Determine the (x, y) coordinate at the center of the cell enclosing the given text.  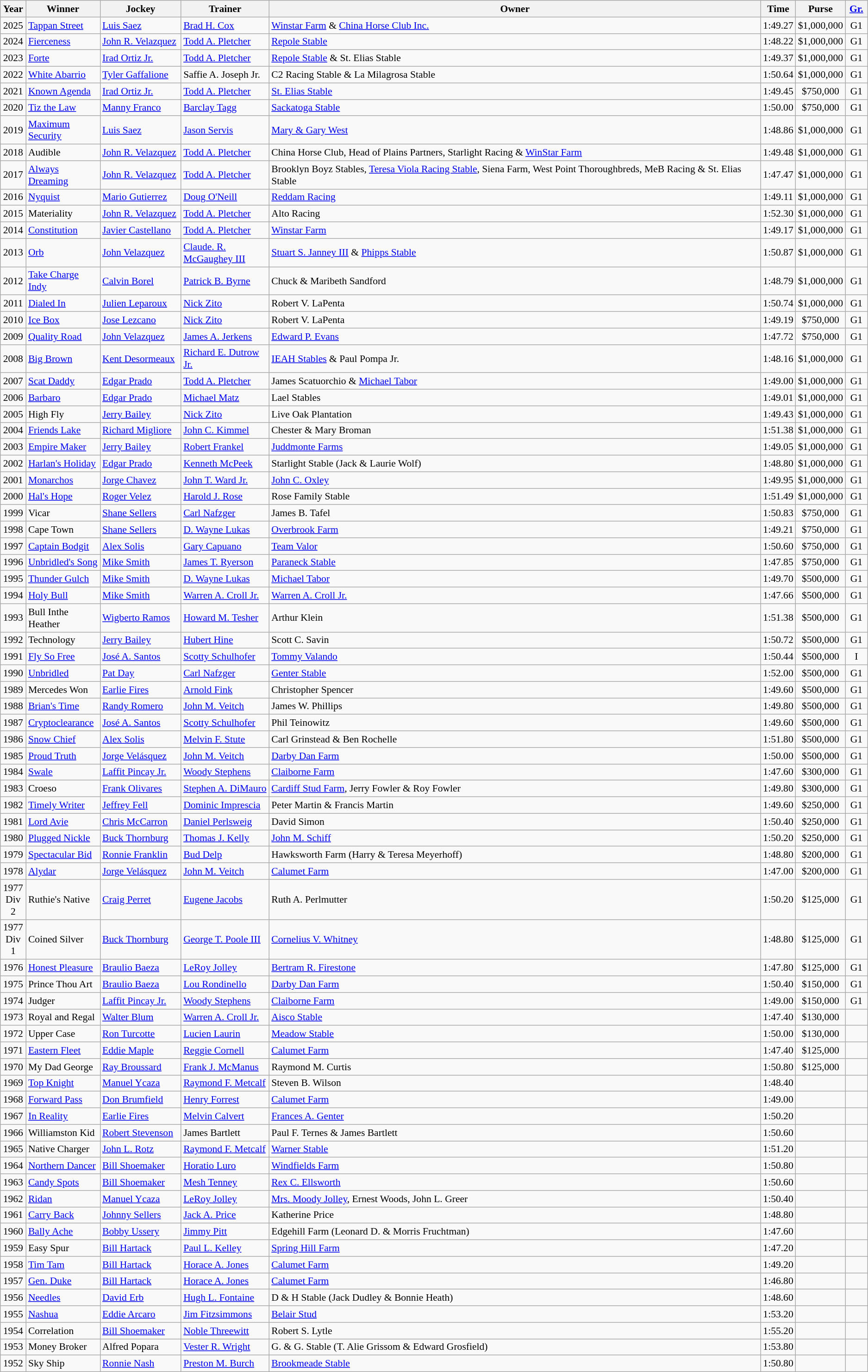
Native Charger (63, 1149)
C2 Racing Stable & La Milagrosa Stable (515, 75)
Preston M. Burch (225, 1364)
Bally Ache (63, 1232)
1965 (13, 1149)
Holy Bull (63, 596)
Arnold Fink (225, 690)
2019 (13, 131)
1977 Div 2 (13, 900)
Brad H. Cox (225, 25)
1:47.80 (778, 968)
1999 (13, 513)
Honest Pleasure (63, 968)
1978 (13, 871)
Henry Forrest (225, 1100)
Barclay Tagg (225, 108)
1:48.79 (778, 281)
1958 (13, 1265)
Live Oak Plantation (515, 414)
Vester R. Wright (225, 1347)
Tiz the Law (63, 108)
Javier Castellano (141, 231)
1:50.87 (778, 253)
1992 (13, 640)
Edward P. Evans (515, 337)
Mesh Tenney (225, 1182)
1998 (13, 530)
Cardiff Stud Farm, Jerry Fowler & Roy Fowler (515, 789)
John L. Rotz (141, 1149)
2000 (13, 497)
Reggie Cornell (225, 1050)
1953 (13, 1347)
Upper Case (63, 1034)
Dialed In (63, 304)
Chris McCarron (141, 822)
Winner (63, 9)
1984 (13, 772)
1993 (13, 617)
1:49.43 (778, 414)
Thomas J. Kelly (225, 838)
Roger Velez (141, 497)
1:49.70 (778, 579)
1989 (13, 690)
Wigberto Ramos (141, 617)
2018 (13, 153)
Unbridled's Song (63, 562)
Ray Broussard (141, 1067)
Frank Olivares (141, 789)
Claude. R. McGaughey III (225, 253)
Windfields Farm (515, 1166)
1968 (13, 1100)
Robert S. Lytle (515, 1331)
Sky Ship (63, 1364)
In Reality (63, 1116)
2007 (13, 381)
Lael Stables (515, 398)
1985 (13, 756)
1:49.20 (778, 1265)
Chester & Mary Broman (515, 430)
1:48.22 (778, 42)
Needles (63, 1298)
Paul F. Ternes & James Bartlett (515, 1133)
G. & G. Stable (T. Alie Grissom & Edward Grosfield) (515, 1347)
1:50.83 (778, 513)
1988 (13, 706)
2010 (13, 320)
Forte (63, 58)
Ice Box (63, 320)
Gen. Duke (63, 1281)
1996 (13, 562)
Genter Stable (515, 674)
Friends Lake (63, 430)
Winstar Farm & China Horse Club Inc. (515, 25)
1:49.01 (778, 398)
Melvin F. Stute (225, 739)
Katherine Price (515, 1215)
1:47.47 (778, 175)
1:49.45 (778, 91)
Paul L. Kelley (225, 1248)
Lou Rondinello (225, 985)
Horatio Luro (225, 1166)
1972 (13, 1034)
1:49.21 (778, 530)
Barbaro (63, 398)
Steven B. Wilson (515, 1083)
1:49.19 (778, 320)
2013 (13, 253)
George T. Poole III (225, 940)
Captain Bodgit (63, 546)
Dominic Imprescia (225, 805)
Bobby Ussery (141, 1232)
Brian's Time (63, 706)
Overbrook Farm (515, 530)
Tim Tam (63, 1265)
Team Valor (515, 546)
1:47.85 (778, 562)
Ron Turcotte (141, 1034)
2005 (13, 414)
Monarchos (63, 480)
Money Broker (63, 1347)
1:50.72 (778, 640)
Lord Avie (63, 822)
Cornelius V. Whitney (515, 940)
Royal and Regal (63, 1017)
Hawksworth Farm (Harry & Teresa Meyerhoff) (515, 855)
1:52.30 (778, 214)
James Bartlett (225, 1133)
Doug O'Neill (225, 197)
Saffie A. Joseph Jr. (225, 75)
Materiality (63, 214)
Proud Truth (63, 756)
1995 (13, 579)
1982 (13, 805)
1960 (13, 1232)
Lucien Laurin (225, 1034)
Melvin Calvert (225, 1116)
James B. Tafel (515, 513)
Julien Leparoux (141, 304)
1:47.66 (778, 596)
1967 (13, 1116)
Edgehill Farm (Leonard D. & Morris Fruchtman) (515, 1232)
1986 (13, 739)
1:49.05 (778, 447)
Orb (63, 253)
1959 (13, 1248)
Frank J. McManus (225, 1067)
Stephen A. DiMauro (225, 789)
Coined Silver (63, 940)
Ruthie's Native (63, 900)
2004 (13, 430)
Eastern Fleet (63, 1050)
Eugene Jacobs (225, 900)
Manny Franco (141, 108)
1:51.80 (778, 739)
Fierceness (63, 42)
John C. Oxley (515, 480)
Repole Stable (515, 42)
Known Agenda (63, 91)
John M. Schiff (515, 838)
Ronnie Nash (141, 1364)
Mrs. Moody Jolley, Ernest Woods, John L. Greer (515, 1199)
Mary & Gary West (515, 131)
2008 (13, 358)
Jim Fitzsimmons (225, 1314)
Alydar (63, 871)
Prince Thou Art (63, 985)
John C. Kimmel (225, 430)
1987 (13, 723)
Meadow Stable (515, 1034)
Harold J. Rose (225, 497)
Daniel Perlsweig (225, 822)
Maximum Security (63, 131)
1:52.00 (778, 674)
2024 (13, 42)
Johnny Sellers (141, 1215)
Craig Perret (141, 900)
Arthur Klein (515, 617)
Easy Spur (63, 1248)
1:55.20 (778, 1331)
1994 (13, 596)
Eddie Maple (141, 1050)
1957 (13, 1281)
Jimmy Pitt (225, 1232)
Croeso (63, 789)
Brooklyn Boyz Stables, Teresa Viola Racing Stable, Siena Farm, West Point Thoroughbreds, MeB Racing & St. Elias Stable (515, 175)
1970 (13, 1067)
1:50.64 (778, 75)
Technology (63, 640)
IEAH Stables & Paul Pompa Jr. (515, 358)
2017 (13, 175)
Kent Desormeaux (141, 358)
Unbridled (63, 674)
2020 (13, 108)
Don Brumfield (141, 1100)
Alfred Popara (141, 1347)
Bull Inthe Heather (63, 617)
2025 (13, 25)
Harlan's Holiday (63, 464)
China Horse Club, Head of Plains Partners, Starlight Racing & WinStar Farm (515, 153)
1955 (13, 1314)
1963 (13, 1182)
Tyler Gaffalione (141, 75)
1:49.37 (778, 58)
Mercedes Won (63, 690)
Jack A. Price (225, 1215)
Stuart S. Janney III & Phipps Stable (515, 253)
1:53.80 (778, 1347)
2012 (13, 281)
Walter Blum (141, 1017)
James A. Jerkens (225, 337)
Bertram R. Firestone (515, 968)
Gr. (856, 9)
Nashua (63, 1314)
James W. Phillips (515, 706)
1979 (13, 855)
1:49.17 (778, 231)
Alto Racing (515, 214)
Eddie Arcaro (141, 1314)
Sackatoga Stable (515, 108)
James Scatuorchio & Michael Tabor (515, 381)
Phil Teinowitz (515, 723)
2009 (13, 337)
Gary Capuano (225, 546)
1964 (13, 1166)
Carry Back (63, 1215)
Randy Romero (141, 706)
Chuck & Maribeth Sandford (515, 281)
Frances A. Genter (515, 1116)
1:51.20 (778, 1149)
High Fly (63, 414)
1981 (13, 822)
2001 (13, 480)
James T. Ryerson (225, 562)
1975 (13, 985)
Jeffrey Fell (141, 805)
Thunder Gulch (63, 579)
Ruth A. Perlmutter (515, 900)
Michael Matz (225, 398)
Calvin Borel (141, 281)
2016 (13, 197)
Timely Writer (63, 805)
Swale (63, 772)
Jockey (141, 9)
Jose Lezcano (141, 320)
Tappan Street (63, 25)
Northern Dancer (63, 1166)
Rex C. Ellsworth (515, 1182)
Rose Family Stable (515, 497)
Year (13, 9)
1:47.72 (778, 337)
Time (778, 9)
Peter Martin & Francis Martin (515, 805)
My Dad George (63, 1067)
1:48.86 (778, 131)
D & H Stable (Jack Dudley & Bonnie Heath) (515, 1298)
Starlight Stable (Jack & Laurie Wolf) (515, 464)
Ronnie Franklin (141, 855)
1:53.20 (778, 1314)
Scott C. Savin (515, 640)
1961 (13, 1215)
Pat Day (141, 674)
1:47.20 (778, 1248)
2021 (13, 91)
Vicar (63, 513)
St. Elias Stable (515, 91)
1971 (13, 1050)
Reddam Racing (515, 197)
1966 (13, 1133)
Hal's Hope (63, 497)
David Simon (515, 822)
1990 (13, 674)
Carl Grinstead & Ben Rochelle (515, 739)
2011 (13, 304)
I (856, 657)
1962 (13, 1199)
1:49.48 (778, 153)
Bud Delp (225, 855)
Richard E. Dutrow Jr. (225, 358)
1983 (13, 789)
Aisco Stable (515, 1017)
Nyquist (63, 197)
Mario Gutierrez (141, 197)
1:50.44 (778, 657)
Robert Stevenson (141, 1133)
Michael Tabor (515, 579)
White Abarrio (63, 75)
1973 (13, 1017)
Kenneth McPeek (225, 464)
Empire Maker (63, 447)
Tommy Valando (515, 657)
Candy Spots (63, 1182)
2002 (13, 464)
1991 (13, 657)
Cryptoclearance (63, 723)
2023 (13, 58)
Plugged Nickle (63, 838)
1977 Div 1 (13, 940)
Jason Servis (225, 131)
Scat Daddy (63, 381)
Patrick B. Byrne (225, 281)
Big Brown (63, 358)
1:47.00 (778, 871)
Quality Road (63, 337)
Always Dreaming (63, 175)
2022 (13, 75)
Top Knight (63, 1083)
Fly So Free (63, 657)
Robert Frankel (225, 447)
1:51.49 (778, 497)
Winstar Farm (515, 231)
Howard M. Tesher (225, 617)
1:48.60 (778, 1298)
Constitution (63, 231)
Jorge Chavez (141, 480)
1:48.16 (778, 358)
Raymond M. Curtis (515, 1067)
Owner (515, 9)
Warner Stable (515, 1149)
Belair Stud (515, 1314)
2014 (13, 231)
Take Charge Indy (63, 281)
1974 (13, 1001)
Richard Migliore (141, 430)
2003 (13, 447)
Repole Stable & St. Elias Stable (515, 58)
1:49.95 (778, 480)
1969 (13, 1083)
Spring Hill Farm (515, 1248)
Snow Chief (63, 739)
1:50.74 (778, 304)
Noble Threewitt (225, 1331)
2015 (13, 214)
1:48.40 (778, 1083)
Spectacular Bid (63, 855)
Williamston Kid (63, 1133)
Paraneck Stable (515, 562)
Audible (63, 153)
1952 (13, 1364)
Juddmonte Farms (515, 447)
1954 (13, 1331)
Hugh L. Fontaine (225, 1298)
Trainer (225, 9)
Cape Town (63, 530)
1980 (13, 838)
David Erb (141, 1298)
1:49.27 (778, 25)
Brookmeade Stable (515, 1364)
Christopher Spencer (515, 690)
2006 (13, 398)
John T. Ward Jr. (225, 480)
1976 (13, 968)
1997 (13, 546)
Forward Pass (63, 1100)
Judger (63, 1001)
Purse (820, 9)
1:49.11 (778, 197)
Correlation (63, 1331)
Ridan (63, 1199)
1:46.80 (778, 1281)
Hubert Hine (225, 640)
1956 (13, 1298)
